Provide the (x, y) coordinate of the cell's center where the given text is located.  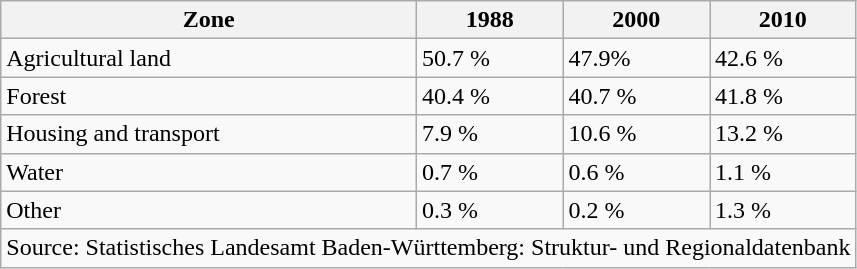
10.6 % (636, 134)
40.4 % (490, 96)
41.8 % (784, 96)
0.3 % (490, 210)
42.6 % (784, 58)
Forest (209, 96)
50.7 % (490, 58)
0.6 % (636, 172)
40.7 % (636, 96)
0.2 % (636, 210)
1.3 % (784, 210)
1988 (490, 20)
Housing and transport (209, 134)
Water (209, 172)
Other (209, 210)
2000 (636, 20)
1.1 % (784, 172)
2010 (784, 20)
Zone (209, 20)
47.9% (636, 58)
0.7 % (490, 172)
Source: Statistisches Landesamt Baden-Württemberg: Struktur- und Regionaldatenbank (428, 248)
13.2 % (784, 134)
7.9 % (490, 134)
Agricultural land (209, 58)
